Pinpoint the cell where the given text exists, returning its (x, y) midpoint coordinate. 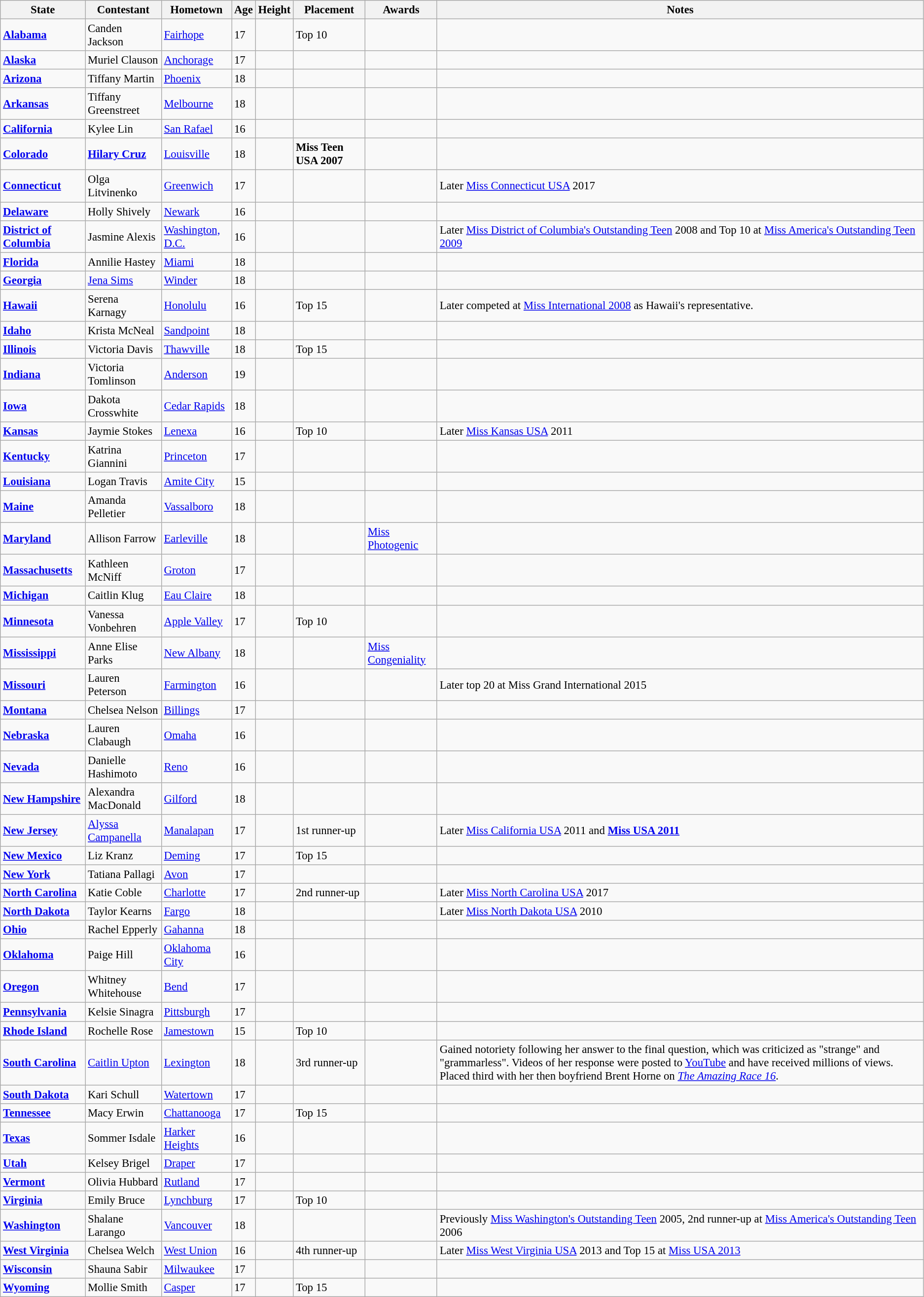
Danielle Hashimoto (123, 767)
Oklahoma City (196, 955)
Mollie Smith (123, 1288)
Jaymie Stokes (123, 431)
Age (244, 10)
San Rafael (196, 129)
Whitney Whitehouse (123, 987)
Phoenix (196, 79)
New Jersey (43, 830)
Kansas (43, 431)
Reno (196, 767)
Kentucky (43, 456)
Pittsburgh (196, 1012)
4th runner-up (329, 1251)
Washington, D.C. (196, 237)
Tiffany Martin (123, 79)
Lynchburg (196, 1200)
Earleville (196, 538)
Vanessa Vonbehren (123, 621)
Thawville (196, 349)
Pennsylvania (43, 1012)
Jasmine Alexis (123, 237)
Victoria Tomlinson (123, 375)
Later competed at Miss International 2008 as Hawaii's representative. (680, 306)
Michigan (43, 596)
Arkansas (43, 104)
Sommer Isdale (123, 1138)
Greenwich (196, 186)
Emily Bruce (123, 1200)
Ohio (43, 930)
Chattanooga (196, 1113)
Sandpoint (196, 331)
Mississippi (43, 653)
Nevada (43, 767)
Billings (196, 710)
Kari Schull (123, 1094)
Vermont (43, 1182)
19 (244, 375)
Missouri (43, 684)
3rd runner-up (329, 1062)
Later Miss California USA 2011 and Miss USA 2011 (680, 830)
North Carolina (43, 893)
Miss Photogenic (401, 538)
Montana (43, 710)
Illinois (43, 349)
Fargo (196, 911)
Kelsey Brigel (123, 1163)
Olivia Hubbard (123, 1182)
Charlotte (196, 893)
Alabama (43, 35)
Avon (196, 875)
Lenexa (196, 431)
Nebraska (43, 736)
Rochelle Rose (123, 1031)
Texas (43, 1138)
New Albany (196, 653)
Arizona (43, 79)
Connecticut (43, 186)
Macy Erwin (123, 1113)
Later Miss North Carolina USA 2017 (680, 893)
Contestant (123, 10)
Massachusetts (43, 571)
Lauren Peterson (123, 684)
New Mexico (43, 856)
Apple Valley (196, 621)
Maryland (43, 538)
Caitlin Klug (123, 596)
North Dakota (43, 911)
Miss Teen USA 2007 (329, 154)
Serena Karnagy (123, 306)
Later Miss District of Columbia's Outstanding Teen 2008 and Top 10 at Miss America's Outstanding Teen 2009 (680, 237)
Alaska (43, 60)
Jena Sims (123, 280)
Vancouver (196, 1226)
Liz Kranz (123, 856)
Miss Congeniality (401, 653)
Tiffany Greenstreet (123, 104)
Kylee Lin (123, 129)
Height (274, 10)
Idaho (43, 331)
Fairhope (196, 35)
Washington (43, 1226)
Holly Shively (123, 211)
Iowa (43, 406)
Eau Claire (196, 596)
Rachel Epperly (123, 930)
Anderson (196, 375)
Florida (43, 262)
Olga Litvinenko (123, 186)
Rutland (196, 1182)
Taylor Kearns (123, 911)
Shalane Larango (123, 1226)
Tennessee (43, 1113)
Victoria Davis (123, 349)
California (43, 129)
Winder (196, 280)
Milwaukee (196, 1269)
Louisiana (43, 482)
Utah (43, 1163)
Kelsie Sinagra (123, 1012)
Kathleen McNiff (123, 571)
Amanda Pelletier (123, 507)
Later top 20 at Miss Grand International 2015 (680, 684)
Bend (196, 987)
Anne Elise Parks (123, 653)
Wyoming (43, 1288)
Dakota Crosswhite (123, 406)
Amite City (196, 482)
Louisville (196, 154)
Jamestown (196, 1031)
Chelsea Nelson (123, 710)
Krista McNeal (123, 331)
Lexington (196, 1062)
Princeton (196, 456)
New York (43, 875)
Previously Miss Washington's Outstanding Teen 2005, 2nd runner-up at Miss America's Outstanding Teen 2006 (680, 1226)
Chelsea Welch (123, 1251)
Alyssa Campanella (123, 830)
Annilie Hastey (123, 262)
Miami (196, 262)
Groton (196, 571)
Lauren Clabaugh (123, 736)
Alexandra MacDonald (123, 799)
Hilary Cruz (123, 154)
Caitlin Upton (123, 1062)
Casper (196, 1288)
Oregon (43, 987)
Hawaii (43, 306)
New Hampshire (43, 799)
Tatiana Pallagi (123, 875)
Farmington (196, 684)
Canden Jackson (123, 35)
Virginia (43, 1200)
South Dakota (43, 1094)
Later Miss Kansas USA 2011 (680, 431)
Later Miss Connecticut USA 2017 (680, 186)
Placement (329, 10)
Cedar Rapids (196, 406)
Deming (196, 856)
Anchorage (196, 60)
Allison Farrow (123, 538)
Rhode Island (43, 1031)
South Carolina (43, 1062)
State (43, 10)
Melbourne (196, 104)
Awards (401, 10)
Logan Travis (123, 482)
Notes (680, 10)
West Union (196, 1251)
District of Columbia (43, 237)
Colorado (43, 154)
Hometown (196, 10)
Wisconsin (43, 1269)
Maine (43, 507)
Vassalboro (196, 507)
Katrina Giannini (123, 456)
Georgia (43, 280)
Omaha (196, 736)
Oklahoma (43, 955)
Shauna Sabir (123, 1269)
Gilford (196, 799)
Indiana (43, 375)
2nd runner-up (329, 893)
Paige Hill (123, 955)
Delaware (43, 211)
1st runner-up (329, 830)
Gahanna (196, 930)
Later Miss North Dakota USA 2010 (680, 911)
Muriel Clauson (123, 60)
Minnesota (43, 621)
West Virginia (43, 1251)
Manalapan (196, 830)
Newark (196, 211)
Watertown (196, 1094)
Harker Heights (196, 1138)
Katie Coble (123, 893)
Later Miss West Virginia USA 2013 and Top 15 at Miss USA 2013 (680, 1251)
Draper (196, 1163)
Honolulu (196, 306)
